Return [X, Y] of the center of cell containing provided text 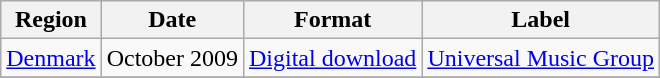
Date [172, 20]
Region [51, 20]
Denmark [51, 58]
Label [541, 20]
October 2009 [172, 58]
Universal Music Group [541, 58]
Format [332, 20]
Digital download [332, 58]
